Identify which cell holds the provided text, then report its [x, y] central coordinate. 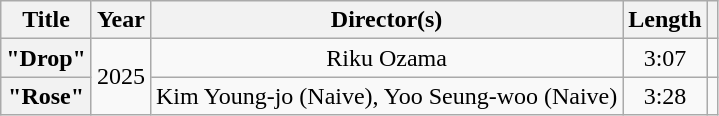
Length [665, 20]
2025 [120, 77]
Year [120, 20]
3:07 [665, 58]
"Drop" [46, 58]
Director(s) [386, 20]
Title [46, 20]
Riku Ozama [386, 58]
3:28 [665, 96]
Kim Young-jo (Naive), Yoo Seung-woo (Naive) [386, 96]
"Rose" [46, 96]
